Identify which cell holds the provided text, then report its (X, Y) central coordinate. 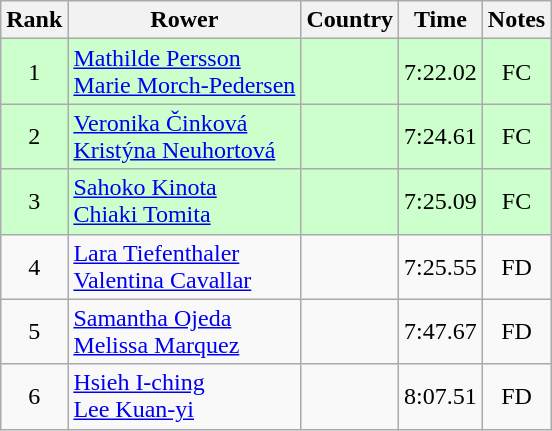
Lara TiefenthalerValentina Cavallar (184, 266)
Rower (184, 20)
Country (350, 20)
Time (441, 20)
4 (34, 266)
Hsieh I-chingLee Kuan-yi (184, 396)
Veronika ČinkováKristýna Neuhortová (184, 136)
Mathilde PerssonMarie Morch-Pedersen (184, 72)
1 (34, 72)
7:22.02 (441, 72)
Samantha OjedaMelissa Marquez (184, 332)
5 (34, 332)
3 (34, 202)
2 (34, 136)
7:47.67 (441, 332)
7:25.55 (441, 266)
Rank (34, 20)
8:07.51 (441, 396)
Notes (516, 20)
7:24.61 (441, 136)
Sahoko KinotaChiaki Tomita (184, 202)
6 (34, 396)
7:25.09 (441, 202)
